Identify which cell holds the provided text, then report its [x, y] central coordinate. 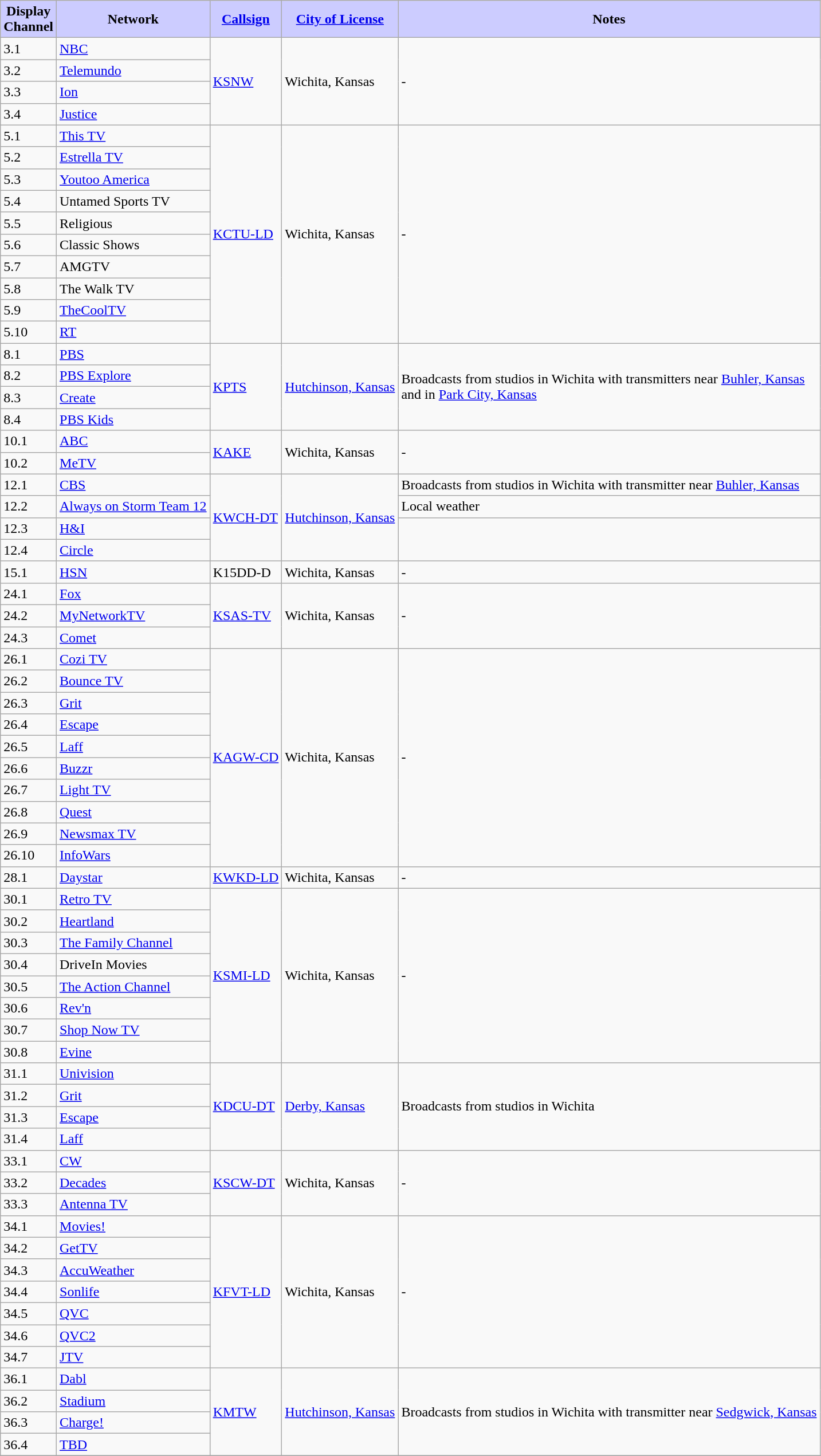
30.2 [29, 921]
Comet [133, 638]
24.2 [29, 615]
Broadcasts from studios in Wichita with transmitter near Buhler, Kansas [609, 485]
26.7 [29, 790]
ABC [133, 441]
5.6 [29, 245]
Classic Shows [133, 245]
26.2 [29, 681]
KMTW [246, 1412]
Derby, Kansas [340, 1106]
KWCH-DT [246, 517]
MeTV [133, 463]
PBS Explore [133, 376]
5.1 [29, 136]
KCTU-LD [246, 234]
Stadium [133, 1401]
12.4 [29, 550]
30.1 [29, 899]
KAKE [246, 452]
8.2 [29, 376]
30.8 [29, 1052]
8.4 [29, 419]
KFVT-LD [246, 1292]
12.3 [29, 528]
34.7 [29, 1357]
26.4 [29, 725]
10.2 [29, 463]
30.3 [29, 943]
PBS Kids [133, 419]
Always on Storm Team 12 [133, 507]
Justice [133, 114]
JTV [133, 1357]
KWKD-LD [246, 877]
5.4 [29, 201]
3.2 [29, 70]
Callsign [246, 19]
Religious [133, 223]
8.3 [29, 398]
Telemundo [133, 70]
Bounce TV [133, 681]
15.1 [29, 572]
TBD [133, 1445]
24.3 [29, 638]
Dabl [133, 1379]
Decades [133, 1183]
Univision [133, 1074]
The Action Channel [133, 986]
31.3 [29, 1117]
26.8 [29, 812]
Local weather [609, 507]
The Family Channel [133, 943]
5.3 [29, 179]
Network [133, 19]
5.7 [29, 266]
Circle [133, 550]
Light TV [133, 790]
12.2 [29, 507]
DriveIn Movies [133, 964]
5.5 [29, 223]
KSAS-TV [246, 615]
33.2 [29, 1183]
KSMI-LD [246, 975]
NBC [133, 49]
Untamed Sports TV [133, 201]
The Walk TV [133, 288]
Ion [133, 92]
31.2 [29, 1096]
Newsmax TV [133, 834]
Retro TV [133, 899]
36.4 [29, 1445]
Charge! [133, 1423]
Estrella TV [133, 158]
Youtoo America [133, 179]
PBS [133, 354]
This TV [133, 136]
24.1 [29, 594]
Sonlife [133, 1292]
34.1 [29, 1226]
Cozi TV [133, 660]
10.1 [29, 441]
26.3 [29, 703]
34.4 [29, 1292]
36.3 [29, 1423]
Create [133, 398]
Evine [133, 1052]
30.4 [29, 964]
5.2 [29, 158]
HSN [133, 572]
26.10 [29, 855]
31.4 [29, 1139]
12.1 [29, 485]
KPTS [246, 387]
Fox [133, 594]
KDCU-DT [246, 1106]
TheCoolTV [133, 311]
26.1 [29, 660]
8.1 [29, 354]
Quest [133, 812]
34.5 [29, 1313]
InfoWars [133, 855]
30.5 [29, 986]
Heartland [133, 921]
Broadcasts from studios in Wichita with transmitters near Buhler, Kansasand in Park City, Kansas [609, 387]
26.5 [29, 747]
Movies! [133, 1226]
36.2 [29, 1401]
30.6 [29, 1008]
33.3 [29, 1204]
Daystar [133, 877]
34.2 [29, 1248]
5.9 [29, 311]
GetTV [133, 1248]
K15DD-D [246, 572]
34.6 [29, 1336]
5.10 [29, 332]
5.8 [29, 288]
26.6 [29, 768]
MyNetworkTV [133, 615]
DisplayChannel [29, 19]
H&I [133, 528]
CBS [133, 485]
36.1 [29, 1379]
AccuWeather [133, 1270]
26.9 [29, 834]
33.1 [29, 1161]
3.1 [29, 49]
34.3 [29, 1270]
Rev'n [133, 1008]
3.4 [29, 114]
30.7 [29, 1030]
Buzzr [133, 768]
KSNW [246, 81]
3.3 [29, 92]
CW [133, 1161]
Broadcasts from studios in Wichita [609, 1106]
KAGW-CD [246, 758]
Broadcasts from studios in Wichita with transmitter near Sedgwick, Kansas [609, 1412]
RT [133, 332]
KSCW-DT [246, 1183]
28.1 [29, 877]
31.1 [29, 1074]
QVC [133, 1313]
City of License [340, 19]
Notes [609, 19]
Antenna TV [133, 1204]
AMGTV [133, 266]
Shop Now TV [133, 1030]
QVC2 [133, 1336]
